Provide the (x, y) coordinate of the cell's center where the given text is located.  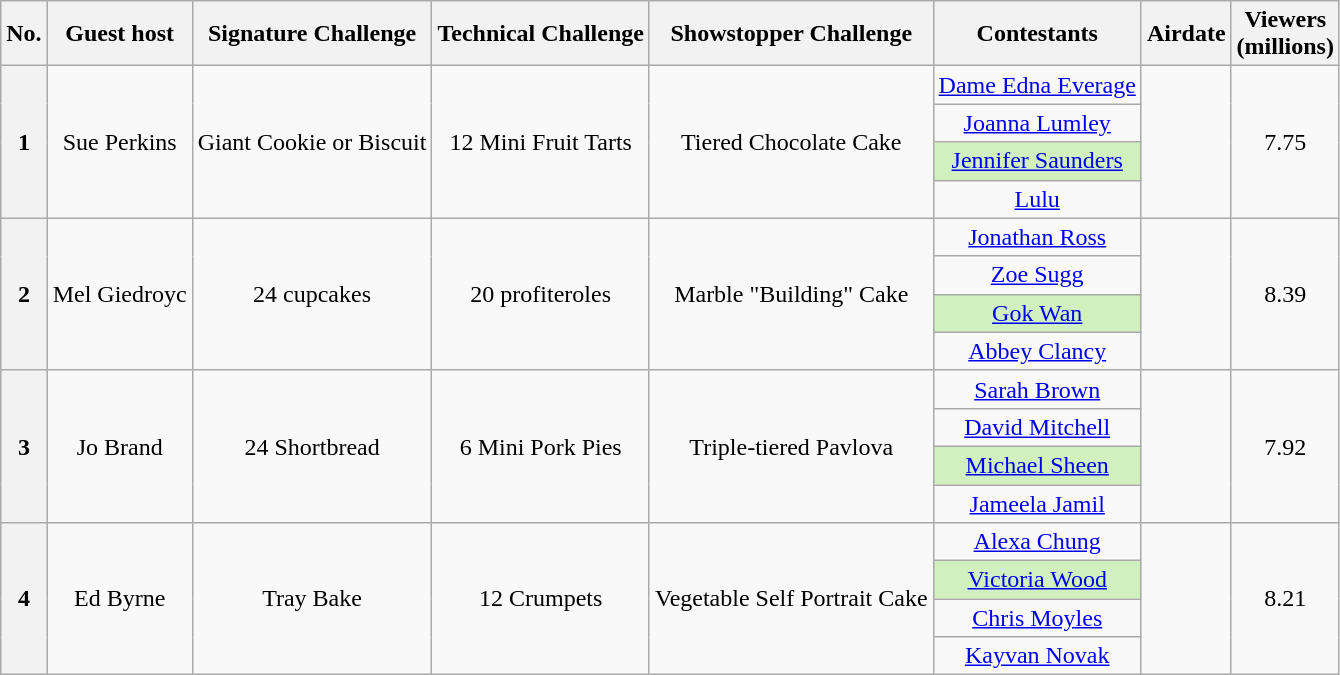
Showstopper Challenge (791, 34)
6 Mini Pork Pies (541, 446)
Giant Cookie or Biscuit (312, 142)
12 Mini Fruit Tarts (541, 142)
8.21 (1285, 599)
24 cupcakes (312, 294)
Airdate (1186, 34)
12 Crumpets (541, 599)
7.92 (1285, 446)
8.39 (1285, 294)
2 (24, 294)
7.75 (1285, 142)
Mel Giedroyc (120, 294)
Guest host (120, 34)
Signature Challenge (312, 34)
1 (24, 142)
Michael Sheen (1037, 465)
Alexa Chung (1037, 542)
Sarah Brown (1037, 389)
David Mitchell (1037, 427)
Ed Byrne (120, 599)
Abbey Clancy (1037, 351)
4 (24, 599)
Contestants (1037, 34)
Lulu (1037, 199)
Jennifer Saunders (1037, 161)
Technical Challenge (541, 34)
20 profiteroles (541, 294)
Jonathan Ross (1037, 237)
Jo Brand (120, 446)
Victoria Wood (1037, 580)
Jameela Jamil (1037, 503)
Chris Moyles (1037, 618)
Sue Perkins (120, 142)
Dame Edna Everage (1037, 85)
Viewers(millions) (1285, 34)
Zoe Sugg (1037, 275)
Tray Bake (312, 599)
Gok Wan (1037, 313)
Triple-tiered Pavlova (791, 446)
Vegetable Self Portrait Cake (791, 599)
3 (24, 446)
Marble "Building" Cake (791, 294)
Tiered Chocolate Cake (791, 142)
Joanna Lumley (1037, 123)
24 Shortbread (312, 446)
No. (24, 34)
Kayvan Novak (1037, 656)
